Locate the cell with the specified text and output its (X, Y) center coordinate. 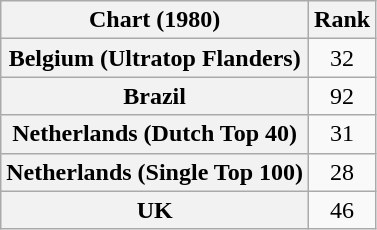
92 (342, 96)
Netherlands (Single Top 100) (155, 172)
UK (155, 210)
Belgium (Ultratop Flanders) (155, 58)
46 (342, 210)
32 (342, 58)
Rank (342, 20)
Chart (1980) (155, 20)
31 (342, 134)
28 (342, 172)
Netherlands (Dutch Top 40) (155, 134)
Brazil (155, 96)
